Determine the [x, y] coordinate at the center of the cell enclosing the given text.  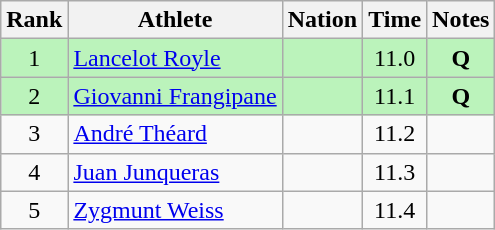
Giovanni Frangipane [175, 96]
11.3 [395, 172]
Zygmunt Weiss [175, 210]
3 [34, 134]
André Théard [175, 134]
Athlete [175, 20]
Time [395, 20]
4 [34, 172]
11.1 [395, 96]
Rank [34, 20]
11.4 [395, 210]
11.2 [395, 134]
Nation [322, 20]
11.0 [395, 58]
Lancelot Royle [175, 58]
1 [34, 58]
Juan Junqueras [175, 172]
Notes [461, 20]
2 [34, 96]
5 [34, 210]
